Identify which cell holds the provided text, then report its [X, Y] central coordinate. 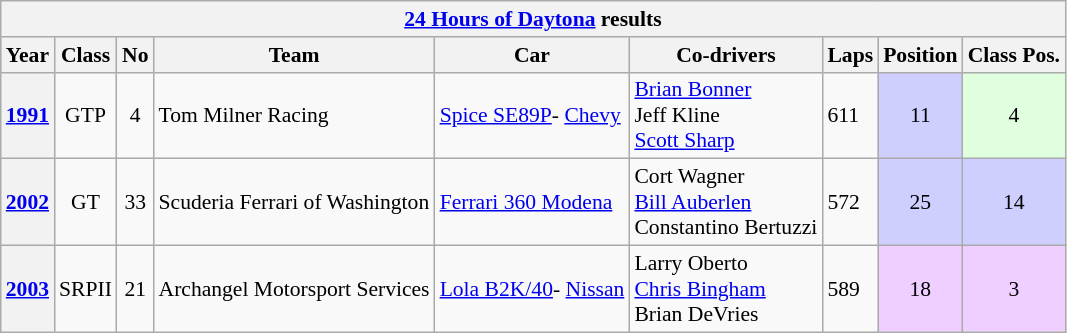
Laps [850, 55]
33 [136, 202]
Scuderia Ferrari of Washington [294, 202]
589 [850, 290]
Spice SE89P- Chevy [532, 116]
24 Hours of Daytona results [533, 19]
2002 [28, 202]
Car [532, 55]
Class Pos. [1014, 55]
1991 [28, 116]
No [136, 55]
Class [86, 55]
Larry Oberto Chris Bingham Brian DeVries [726, 290]
Position [920, 55]
Ferrari 360 Modena [532, 202]
11 [920, 116]
25 [920, 202]
611 [850, 116]
14 [1014, 202]
3 [1014, 290]
Tom Milner Racing [294, 116]
2003 [28, 290]
GT [86, 202]
Cort Wagner Bill Auberlen Constantino Bertuzzi [726, 202]
21 [136, 290]
18 [920, 290]
SRPII [86, 290]
Archangel Motorsport Services [294, 290]
Brian Bonner Jeff Kline Scott Sharp [726, 116]
Co-drivers [726, 55]
Year [28, 55]
572 [850, 202]
GTP [86, 116]
Lola B2K/40- Nissan [532, 290]
Team [294, 55]
